Determine the [x, y] coordinate at the center of the cell enclosing the given text.  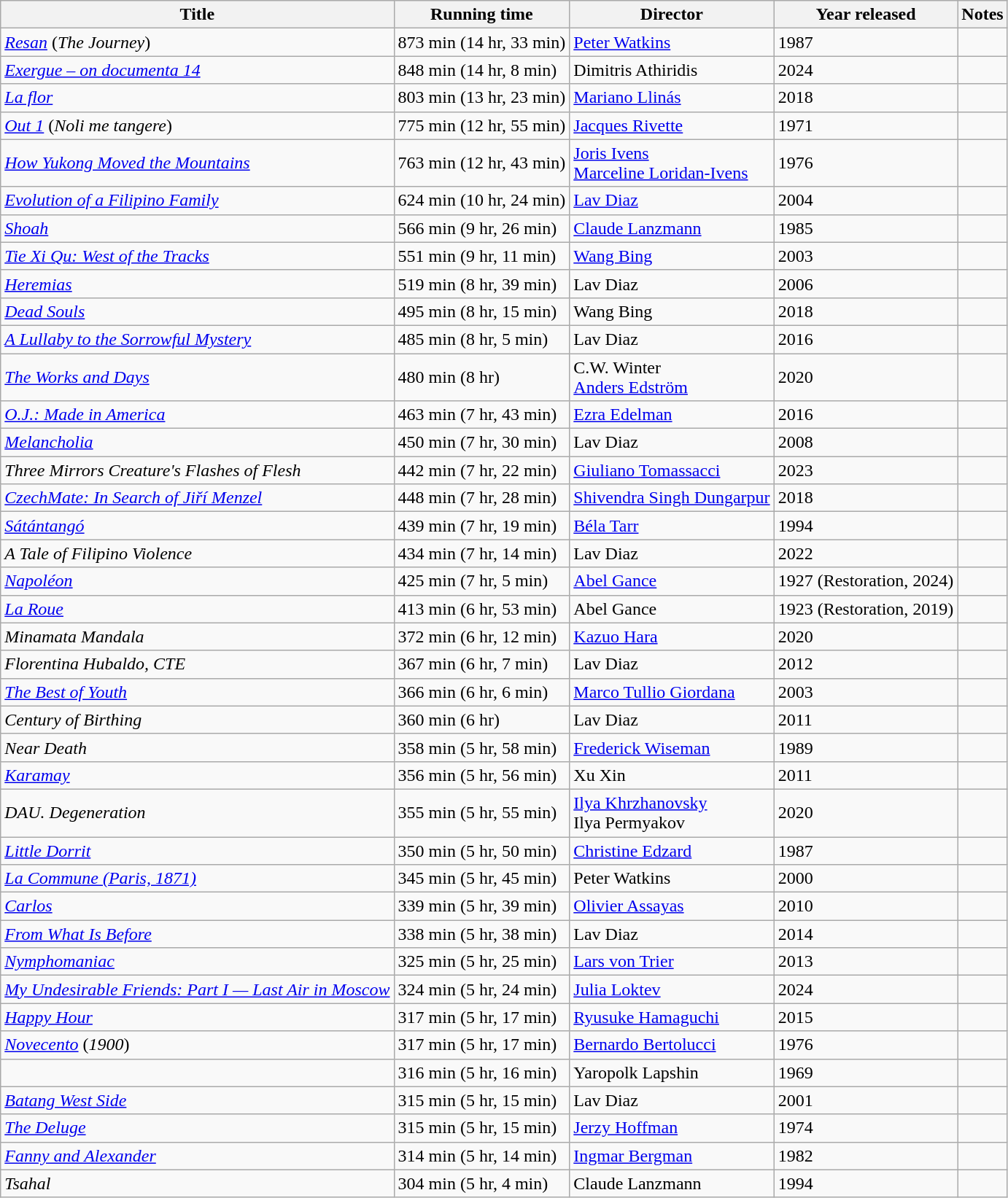
Evolution of a Filipino Family [197, 201]
450 min (7 hr, 30 min) [481, 443]
Melancholia [197, 443]
La Roue [197, 609]
367 min (6 hr, 7 min) [481, 664]
Kazuo Hara [672, 637]
Fanny and Alexander [197, 1156]
485 min (8 hr, 5 min) [481, 339]
1985 [866, 228]
1969 [866, 1073]
2022 [866, 553]
Christine Edzard [672, 851]
Ilya KhrzhanovskyIlya Permyakov [672, 812]
Notes [982, 15]
763 min (12 hr, 43 min) [481, 163]
How Yukong Moved the Mountains [197, 163]
480 min (8 hr) [481, 376]
Minamata Mandala [197, 637]
Joris IvensMarceline Loridan-Ivens [672, 163]
Exergue – on documenta 14 [197, 70]
463 min (7 hr, 43 min) [481, 415]
439 min (7 hr, 19 min) [481, 526]
Tsahal [197, 1183]
Director [672, 15]
2000 [866, 879]
519 min (8 hr, 39 min) [481, 284]
1989 [866, 747]
775 min (12 hr, 55 min) [481, 125]
304 min (5 hr, 4 min) [481, 1183]
Carlos [197, 906]
C.W. WinterAnders Edström [672, 376]
1923 (Restoration, 2019) [866, 609]
Resan (The Journey) [197, 42]
355 min (5 hr, 55 min) [481, 812]
2023 [866, 470]
Century of Birthing [197, 720]
The Deluge [197, 1128]
Giuliano Tomassacci [672, 470]
1982 [866, 1156]
848 min (14 hr, 8 min) [481, 70]
The Best of Youth [197, 692]
2004 [866, 201]
366 min (6 hr, 6 min) [481, 692]
372 min (6 hr, 12 min) [481, 637]
2006 [866, 284]
2010 [866, 906]
From What Is Before [197, 934]
Jerzy Hoffman [672, 1128]
338 min (5 hr, 38 min) [481, 934]
2013 [866, 962]
425 min (7 hr, 5 min) [481, 581]
Three Mirrors Creature's Flashes of Flesh [197, 470]
Dimitris Athiridis [672, 70]
Ryusuke Hamaguchi [672, 1017]
Batang West Side [197, 1100]
Nymphomaniac [197, 962]
325 min (5 hr, 25 min) [481, 962]
Béla Tarr [672, 526]
Marco Tullio Giordana [672, 692]
Napoléon [197, 581]
2001 [866, 1100]
Florentina Hubaldo, CTE [197, 664]
Running time [481, 15]
442 min (7 hr, 22 min) [481, 470]
La Commune (Paris, 1871) [197, 879]
Bernardo Bertolucci [672, 1045]
Sátántangó [197, 526]
2015 [866, 1017]
1971 [866, 125]
Olivier Assayas [672, 906]
413 min (6 hr, 53 min) [481, 609]
Yaropolk Lapshin [672, 1073]
Shivendra Singh Dungarpur [672, 498]
Shoah [197, 228]
434 min (7 hr, 14 min) [481, 553]
2008 [866, 443]
The Works and Days [197, 376]
Novecento (1900) [197, 1045]
1974 [866, 1128]
Julia Loktev [672, 989]
Dead Souls [197, 311]
356 min (5 hr, 56 min) [481, 775]
448 min (7 hr, 28 min) [481, 498]
Xu Xin [672, 775]
314 min (5 hr, 14 min) [481, 1156]
873 min (14 hr, 33 min) [481, 42]
Near Death [197, 747]
Tie Xi Qu: West of the Tracks [197, 256]
624 min (10 hr, 24 min) [481, 201]
316 min (5 hr, 16 min) [481, 1073]
A Lullaby to the Sorrowful Mystery [197, 339]
DAU. Degeneration [197, 812]
Mariano Llinás [672, 98]
1927 (Restoration, 2024) [866, 581]
Little Dorrit [197, 851]
Ingmar Bergman [672, 1156]
324 min (5 hr, 24 min) [481, 989]
O.J.: Made in America [197, 415]
La flor [197, 98]
My Undesirable Friends: Part I — Last Air in Moscow [197, 989]
345 min (5 hr, 45 min) [481, 879]
551 min (9 hr, 11 min) [481, 256]
Title [197, 15]
CzechMate: In Search of Jiří Menzel [197, 498]
2014 [866, 934]
Ezra Edelman [672, 415]
350 min (5 hr, 50 min) [481, 851]
803 min (13 hr, 23 min) [481, 98]
Year released [866, 15]
566 min (9 hr, 26 min) [481, 228]
Happy Hour [197, 1017]
Karamay [197, 775]
360 min (6 hr) [481, 720]
Lars von Trier [672, 962]
A Tale of Filipino Violence [197, 553]
Frederick Wiseman [672, 747]
Heremias [197, 284]
495 min (8 hr, 15 min) [481, 311]
339 min (5 hr, 39 min) [481, 906]
358 min (5 hr, 58 min) [481, 747]
2012 [866, 664]
Out 1 (Noli me tangere) [197, 125]
Jacques Rivette [672, 125]
